For the text-containing cell, return its midpoint in [x, y] coordinate format. 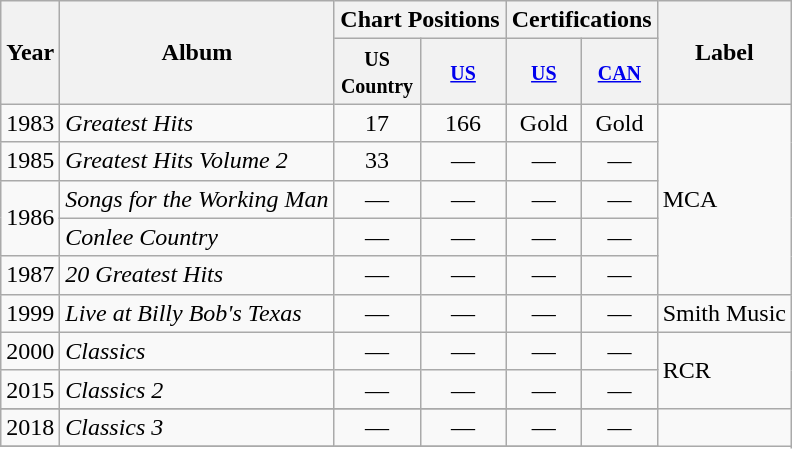
1985 [30, 161]
2015 [30, 389]
Greatest Hits Volume 2 [197, 161]
1986 [30, 218]
US Country [377, 72]
Classics 3 [197, 427]
Songs for the Working Man [197, 199]
Classics 2 [197, 389]
166 [463, 123]
MCA [724, 199]
Certifications [582, 20]
1987 [30, 275]
Album [197, 52]
1983 [30, 123]
Greatest Hits [197, 123]
Year [30, 52]
CAN [620, 72]
Label [724, 52]
2018 [30, 427]
Smith Music [724, 313]
1999 [30, 313]
Classics [197, 351]
17 [377, 123]
Live at Billy Bob's Texas [197, 313]
RCR [724, 370]
33 [377, 161]
Chart Positions [420, 20]
Conlee Country [197, 237]
20 Greatest Hits [197, 275]
2000 [30, 351]
